For the text-containing cell, return its midpoint in (X, Y) coordinate format. 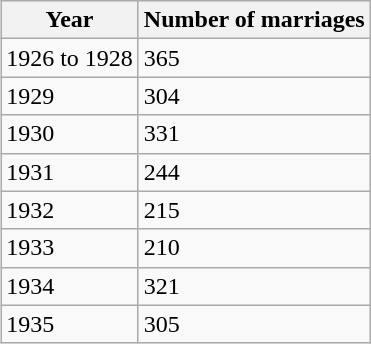
1934 (70, 286)
1935 (70, 324)
1933 (70, 248)
331 (254, 134)
1926 to 1928 (70, 58)
305 (254, 324)
1930 (70, 134)
215 (254, 210)
1932 (70, 210)
321 (254, 286)
244 (254, 172)
Number of marriages (254, 20)
1931 (70, 172)
304 (254, 96)
1929 (70, 96)
365 (254, 58)
210 (254, 248)
Year (70, 20)
